Return [x, y] of the center of cell containing provided text 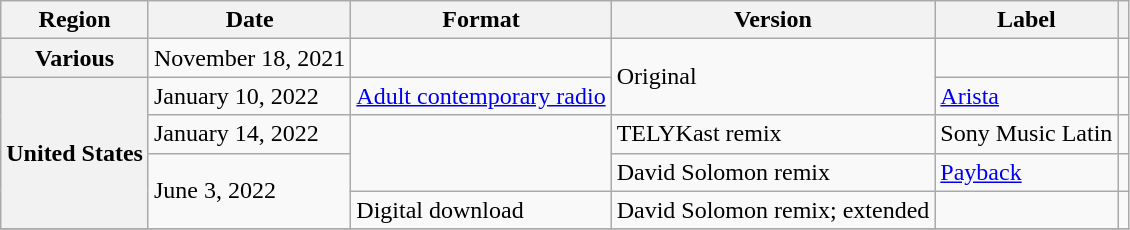
Various [75, 58]
November 18, 2021 [249, 58]
Region [75, 20]
Payback [1026, 172]
United States [75, 153]
TELYKast remix [773, 134]
Sony Music Latin [1026, 134]
Digital download [481, 210]
David Solomon remix; extended [773, 210]
January 14, 2022 [249, 134]
Adult contemporary radio [481, 96]
Version [773, 20]
Original [773, 77]
Format [481, 20]
January 10, 2022 [249, 96]
Date [249, 20]
Label [1026, 20]
David Solomon remix [773, 172]
Arista [1026, 96]
June 3, 2022 [249, 191]
